Return [X, Y] of the center of cell containing provided text 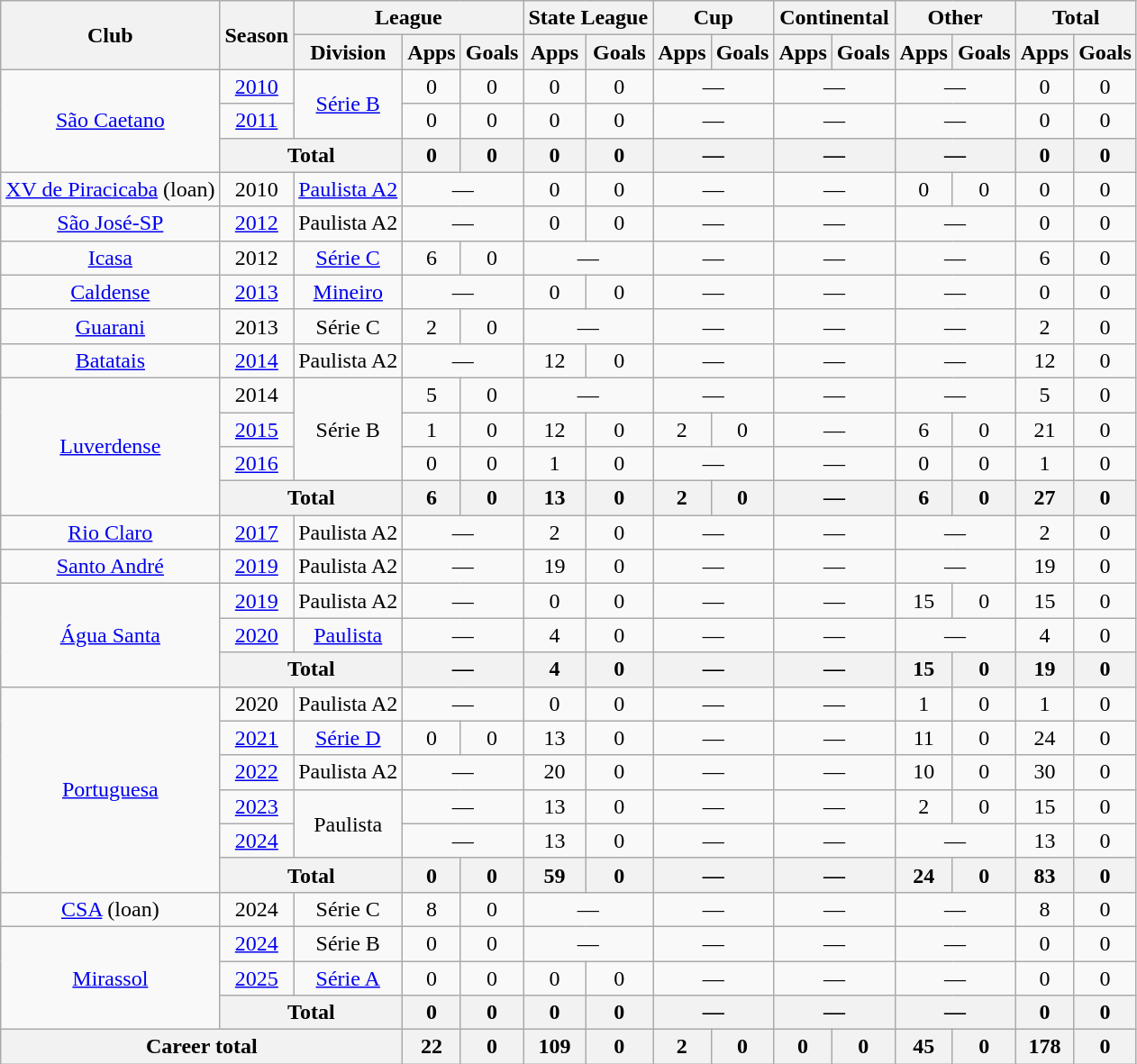
20 [555, 772]
2022 [257, 772]
Caldense [110, 292]
2011 [257, 121]
109 [555, 1047]
45 [923, 1047]
Portuguesa [110, 789]
2025 [257, 978]
Other [955, 18]
Água Santa [110, 635]
178 [1044, 1047]
Rio Claro [110, 532]
10 [923, 772]
2015 [257, 430]
Club [110, 35]
Luverdense [110, 446]
XV de Piracicaba (loan) [110, 189]
21 [1044, 430]
11 [923, 738]
30 [1044, 772]
Mineiro [348, 292]
State League [588, 18]
Mirassol [110, 978]
2023 [257, 806]
Icasa [110, 258]
Santo André [110, 567]
São Caetano [110, 121]
Série A [348, 978]
Season [257, 35]
27 [1044, 498]
Continental [834, 18]
83 [1044, 875]
2021 [257, 738]
2016 [257, 464]
Cup [714, 18]
Division [348, 52]
2017 [257, 532]
League [409, 18]
CSA (loan) [110, 909]
Guarani [110, 326]
22 [432, 1047]
Career total [202, 1047]
Batatais [110, 360]
São José-SP [110, 223]
59 [555, 875]
Série D [348, 738]
